Provide the (x, y) coordinate of the cell's center where the given text is located.  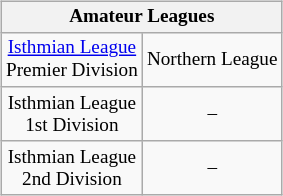
Isthmian League2nd Division (72, 168)
Isthmian League1st Division (72, 114)
Amateur Leagues (142, 17)
Isthmian LeaguePremier Division (72, 60)
Northern League (212, 60)
